Pinpoint the cell where the given text exists, returning its [X, Y] midpoint coordinate. 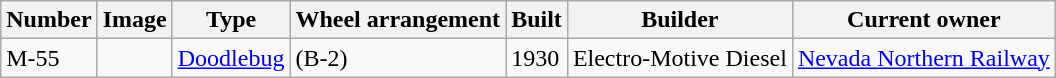
1930 [537, 58]
Doodlebug [231, 58]
Current owner [924, 20]
Nevada Northern Railway [924, 58]
M-55 [49, 58]
Number [49, 20]
Built [537, 20]
Electro-Motive Diesel [680, 58]
Type [231, 20]
Image [134, 20]
(B-2) [398, 58]
Wheel arrangement [398, 20]
Builder [680, 20]
